Provide the (x, y) coordinate of the cell's center where the given text is located.  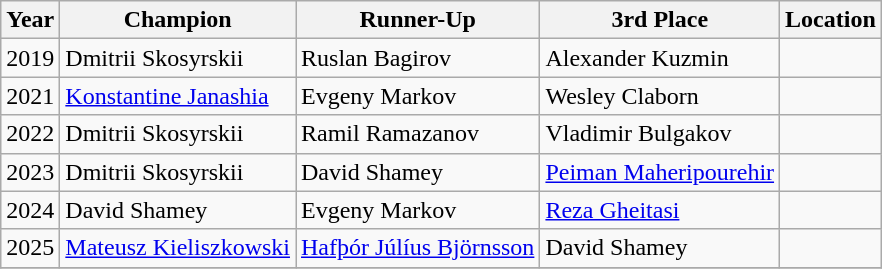
Location (831, 20)
Runner-Up (418, 20)
2021 (30, 96)
Year (30, 20)
Reza Gheitasi (660, 210)
Champion (178, 20)
2023 (30, 172)
Wesley Claborn (660, 96)
Vladimir Bulgakov (660, 134)
Ruslan Bagirov (418, 58)
2019 (30, 58)
Mateusz Kieliszkowski (178, 248)
3rd Place (660, 20)
2024 (30, 210)
Alexander Kuzmin (660, 58)
Konstantine Janashia (178, 96)
Peiman Maheripourehir (660, 172)
Ramil Ramazanov (418, 134)
Hafþór Júlíus Björnsson (418, 248)
2025 (30, 248)
2022 (30, 134)
